From the cell containing the given text, extract its center point as [X, Y] coordinate. 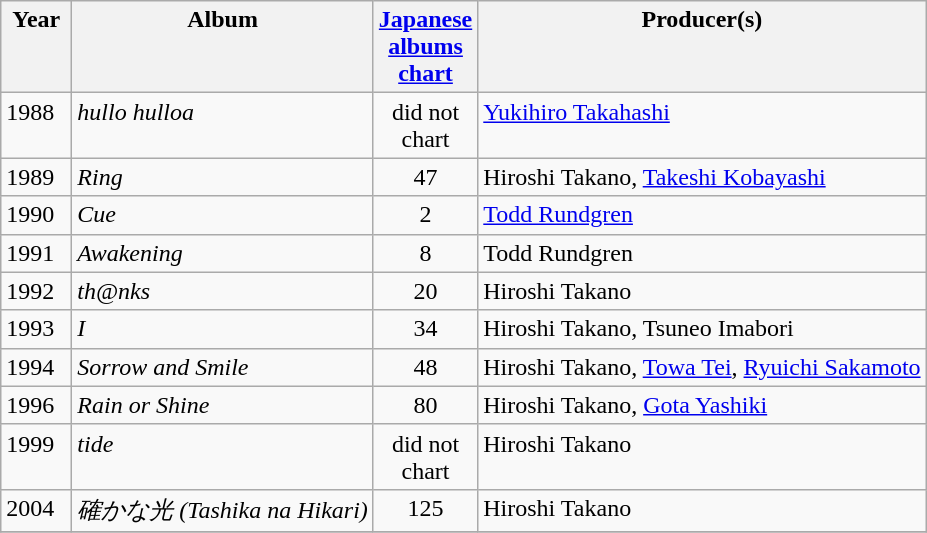
8 [425, 253]
1994 [36, 367]
Hiroshi Takano, Gota Yashiki [702, 405]
tide [223, 456]
1996 [36, 405]
1989 [36, 177]
1992 [36, 291]
80 [425, 405]
Album [223, 47]
I [223, 329]
Awakening [223, 253]
1999 [36, 456]
1990 [36, 215]
Sorrow and Smile [223, 367]
2004 [36, 510]
47 [425, 177]
Hiroshi Takano, Takeshi Kobayashi [702, 177]
1993 [36, 329]
48 [425, 367]
Japanese albums chart [425, 47]
34 [425, 329]
20 [425, 291]
Producer(s) [702, 47]
Hiroshi Takano, Towa Tei, Ryuichi Sakamoto [702, 367]
Year [36, 47]
確かな光 (Tashika na Hikari) [223, 510]
Rain or Shine [223, 405]
2 [425, 215]
Cue [223, 215]
Hiroshi Takano, Tsuneo Imabori [702, 329]
Ring [223, 177]
Yukihiro Takahashi [702, 126]
1991 [36, 253]
125 [425, 510]
th@nks [223, 291]
1988 [36, 126]
hullo hulloa [223, 126]
